Scan for the cell matching the given text and deliver its [x, y] coordinate at center. 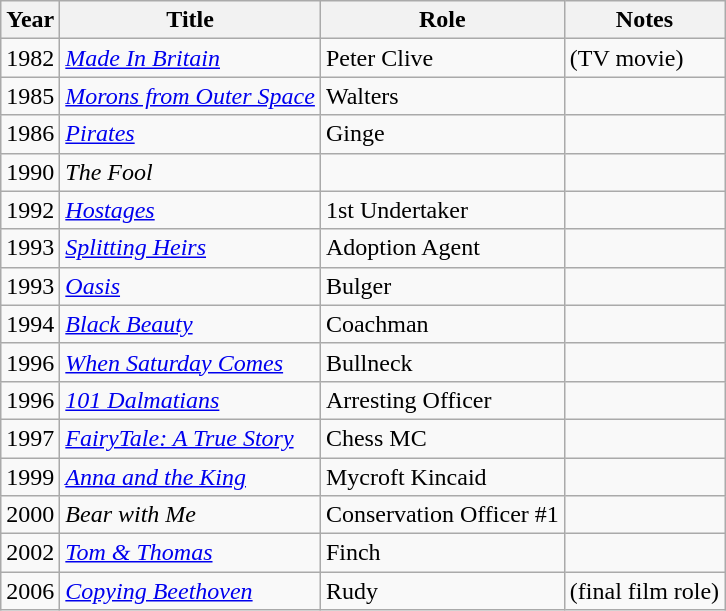
1992 [30, 210]
Black Beauty [190, 324]
Oasis [190, 286]
1986 [30, 134]
Pirates [190, 134]
Finch [442, 553]
(final film role) [644, 591]
Peter Clive [442, 58]
Rudy [442, 591]
Chess MC [442, 438]
Morons from Outer Space [190, 96]
Bulger [442, 286]
Title [190, 20]
Ginge [442, 134]
101 Dalmatians [190, 400]
Made In Britain [190, 58]
1982 [30, 58]
Role [442, 20]
1990 [30, 172]
Hostages [190, 210]
1st Undertaker [442, 210]
1999 [30, 477]
When Saturday Comes [190, 362]
Walters [442, 96]
Conservation Officer #1 [442, 515]
2002 [30, 553]
Coachman [442, 324]
Tom & Thomas [190, 553]
Notes [644, 20]
Copying Beethoven [190, 591]
Year [30, 20]
Mycroft Kincaid [442, 477]
1997 [30, 438]
2000 [30, 515]
2006 [30, 591]
Bear with Me [190, 515]
FairyTale: A True Story [190, 438]
Anna and the King [190, 477]
Arresting Officer [442, 400]
(TV movie) [644, 58]
Splitting Heirs [190, 248]
1994 [30, 324]
1985 [30, 96]
The Fool [190, 172]
Adoption Agent [442, 248]
Bullneck [442, 362]
